Detect which cell encompasses the target text, then output its (X, Y) center coordinate. 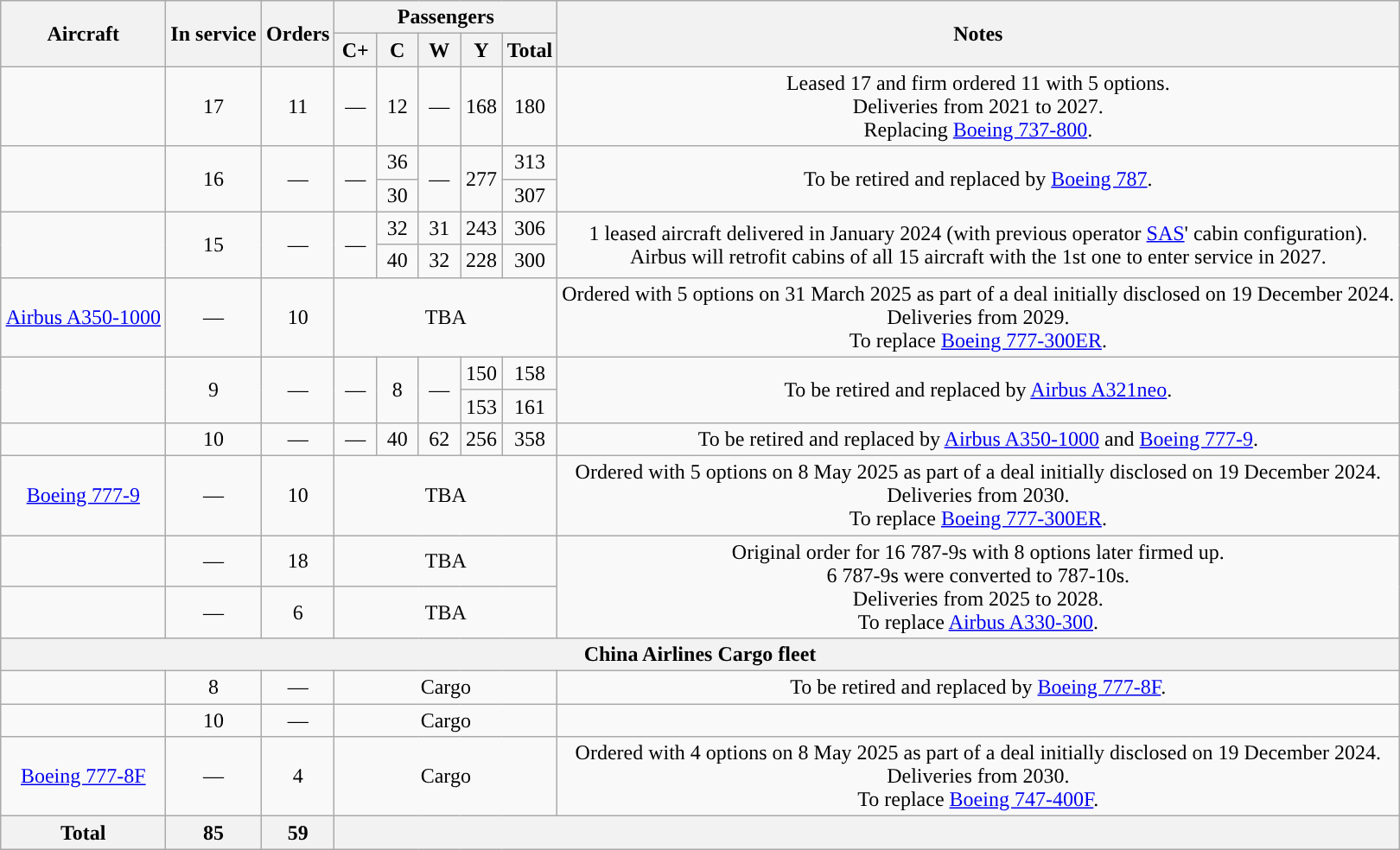
C (398, 50)
6 (298, 612)
9 (214, 390)
358 (530, 439)
Ordered with 5 options on 31 March 2025 as part of a deal initially disclosed on 19 December 2024.Deliveries from 2029.To replace Boeing 777-300ER. (978, 317)
228 (482, 261)
Airbus A350-1000 (83, 317)
313 (530, 162)
Orders (298, 34)
Y (482, 50)
306 (530, 228)
168 (482, 106)
307 (530, 195)
W (439, 50)
To be retired and replaced by Airbus A350-1000 and Boeing 777-9. (978, 439)
31 (439, 228)
Notes (978, 34)
18 (298, 561)
Aircraft (83, 34)
256 (482, 439)
17 (214, 106)
To be retired and replaced by Boeing 787. (978, 179)
161 (530, 406)
62 (439, 439)
180 (530, 106)
153 (482, 406)
Leased 17 and firm ordered 11 with 5 options.Deliveries from 2021 to 2027.Replacing Boeing 737-800. (978, 106)
59 (298, 833)
300 (530, 261)
15 (214, 244)
36 (398, 162)
To be retired and replaced by Boeing 777-8F. (978, 688)
158 (530, 373)
Ordered with 5 options on 8 May 2025 as part of a deal initially disclosed on 19 December 2024.Deliveries from 2030.To replace Boeing 777-300ER. (978, 495)
277 (482, 179)
11 (298, 106)
To be retired and replaced by Airbus A321neo. (978, 390)
Passengers (446, 17)
243 (482, 228)
12 (398, 106)
Boeing 777-9 (83, 495)
4 (298, 777)
85 (214, 833)
16 (214, 179)
150 (482, 373)
C+ (356, 50)
Boeing 777-8F (83, 777)
Ordered with 4 options on 8 May 2025 as part of a deal initially disclosed on 19 December 2024.Deliveries from 2030.To replace Boeing 747-400F. (978, 777)
In service (214, 34)
China Airlines Cargo fleet (700, 655)
30 (398, 195)
